Locate the cell with the specified text and output its (x, y) center coordinate. 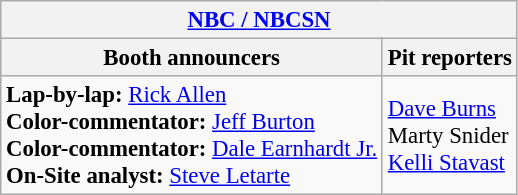
Lap-by-lap: Rick AllenColor-commentator: Jeff BurtonColor-commentator: Dale Earnhardt Jr.On-Site analyst: Steve Letarte (192, 136)
Dave BurnsMarty SniderKelli Stavast (450, 136)
Booth announcers (192, 58)
Pit reporters (450, 58)
NBC / NBCSN (260, 20)
